Search for the cell housing the specified text and yield its [x, y] center coordinate. 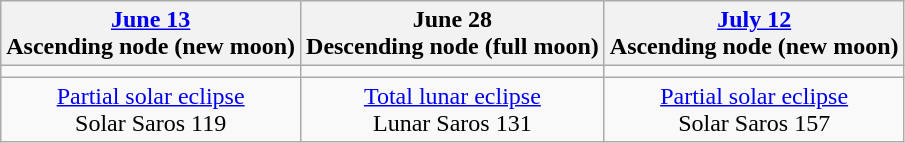
June 28Descending node (full moon) [453, 34]
July 12Ascending node (new moon) [754, 34]
Partial solar eclipseSolar Saros 157 [754, 110]
June 13Ascending node (new moon) [151, 34]
Total lunar eclipseLunar Saros 131 [453, 110]
Partial solar eclipseSolar Saros 119 [151, 110]
